Provide the (x, y) coordinate of the cell's center where the given text is located.  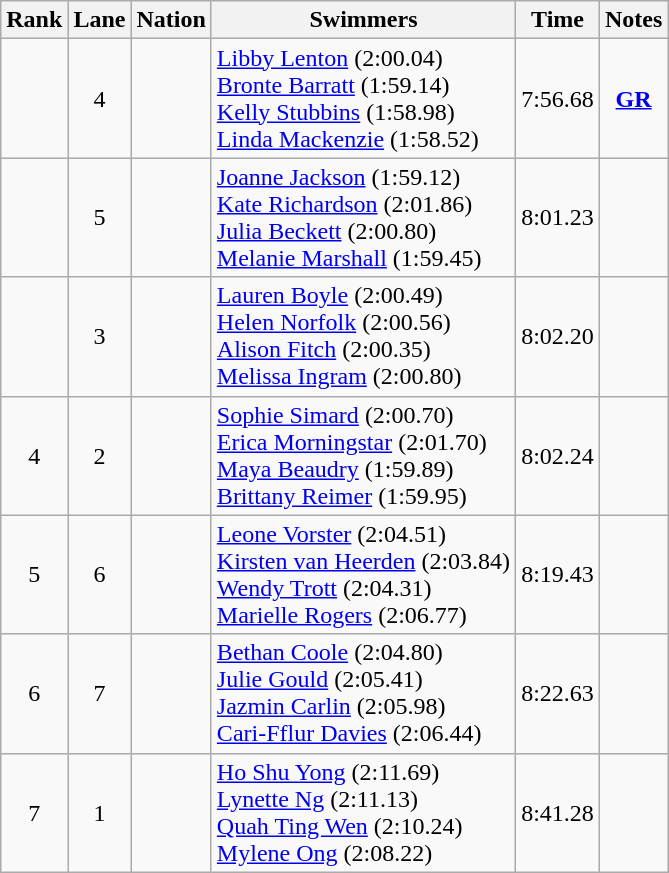
Sophie Simard (2:00.70)Erica Morningstar (2:01.70)Maya Beaudry (1:59.89)Brittany Reimer (1:59.95) (363, 456)
Joanne Jackson (1:59.12)Kate Richardson (2:01.86)Julia Beckett (2:00.80)Melanie Marshall (1:59.45) (363, 218)
Bethan Coole (2:04.80)Julie Gould (2:05.41)Jazmin Carlin (2:05.98)Cari-Fflur Davies (2:06.44) (363, 694)
8:22.63 (558, 694)
8:01.23 (558, 218)
3 (100, 336)
Libby Lenton (2:00.04)Bronte Barratt (1:59.14)Kelly Stubbins (1:58.98)Linda Mackenzie (1:58.52) (363, 98)
Lauren Boyle (2:00.49)Helen Norfolk (2:00.56)Alison Fitch (2:00.35)Melissa Ingram (2:00.80) (363, 336)
Ho Shu Yong (2:11.69)Lynette Ng (2:11.13)Quah Ting Wen (2:10.24)Mylene Ong (2:08.22) (363, 812)
Swimmers (363, 20)
8:19.43 (558, 574)
7:56.68 (558, 98)
2 (100, 456)
1 (100, 812)
8:41.28 (558, 812)
Notes (633, 20)
Lane (100, 20)
Rank (34, 20)
8:02.20 (558, 336)
8:02.24 (558, 456)
Time (558, 20)
Leone Vorster (2:04.51)Kirsten van Heerden (2:03.84)Wendy Trott (2:04.31)Marielle Rogers (2:06.77) (363, 574)
GR (633, 98)
Nation (171, 20)
